Identify which cell holds the provided text, then report its [X, Y] central coordinate. 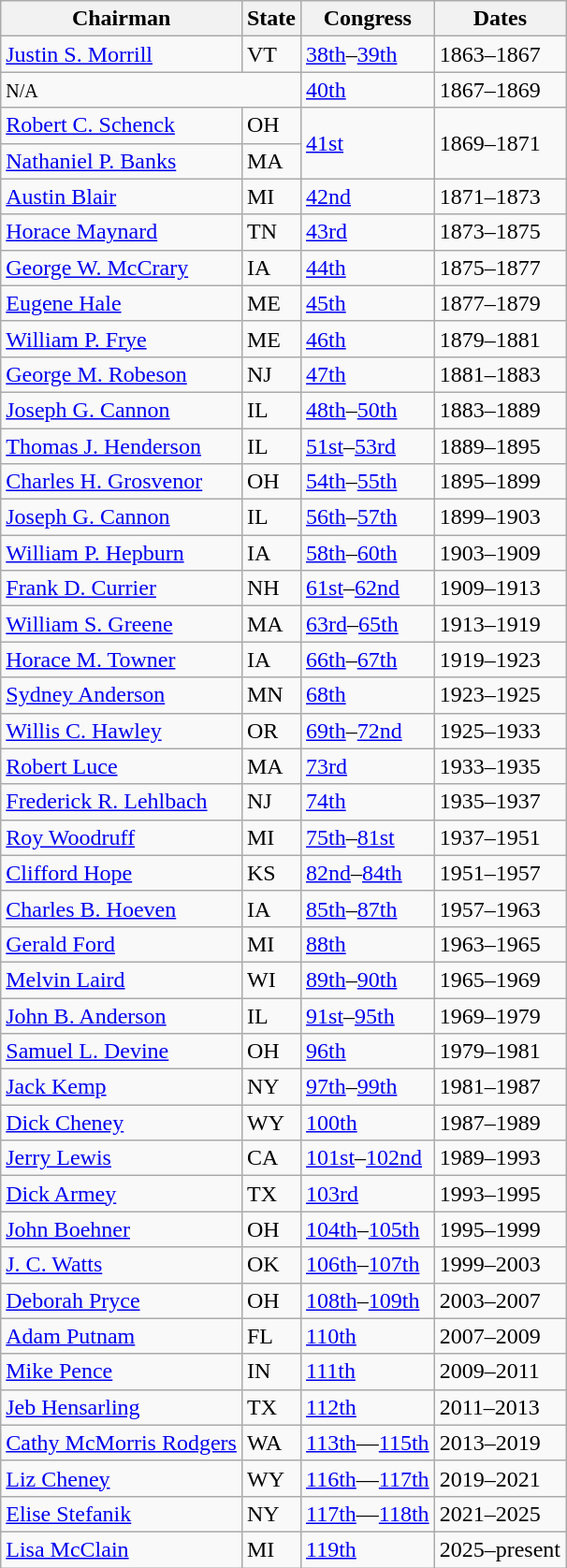
1995–1999 [500, 1229]
1883–1889 [500, 410]
100th [369, 1123]
Horace Maynard [122, 232]
1913–1919 [500, 624]
Frederick R. Lehlbach [122, 802]
112th [369, 1407]
1957–1963 [500, 908]
George M. Robeson [122, 374]
OK [271, 1265]
Charles B. Hoeven [122, 908]
82nd–84th [369, 873]
2025–present [500, 1549]
1937–1951 [500, 837]
116th—117th [369, 1478]
Robert C. Schenck [122, 125]
FL [271, 1336]
97th–99th [369, 1087]
2009–2011 [500, 1372]
William P. Hepburn [122, 553]
Robert Luce [122, 766]
Sydney Anderson [122, 695]
William S. Greene [122, 624]
48th–50th [369, 410]
Lisa McClain [122, 1549]
2003–2007 [500, 1300]
N/A [152, 90]
Congress [369, 19]
1877–1879 [500, 303]
1989–1993 [500, 1158]
1981–1987 [500, 1087]
117th—118th [369, 1514]
Dick Cheney [122, 1123]
Cathy McMorris Rodgers [122, 1443]
2007–2009 [500, 1336]
Adam Putnam [122, 1336]
1903–1909 [500, 553]
1873–1875 [500, 232]
74th [369, 802]
Dates [500, 19]
56th–57th [369, 517]
Jack Kemp [122, 1087]
Roy Woodruff [122, 837]
Chairman [122, 19]
108th–109th [369, 1300]
69th–72nd [369, 731]
Deborah Pryce [122, 1300]
106th–107th [369, 1265]
Justin S. Morrill [122, 54]
1871–1873 [500, 196]
101st–102nd [369, 1158]
1895–1899 [500, 482]
1899–1903 [500, 517]
51st–53rd [369, 446]
WI [271, 980]
1935–1937 [500, 802]
WA [271, 1443]
1923–1925 [500, 695]
Samuel L. Devine [122, 1052]
Mike Pence [122, 1372]
1965–1969 [500, 980]
1867–1869 [500, 90]
103rd [369, 1194]
2013–2019 [500, 1443]
Frank D. Currier [122, 588]
88th [369, 944]
113th—115th [369, 1443]
42nd [369, 196]
38th–39th [369, 54]
1869–1871 [500, 143]
OR [271, 731]
State [271, 19]
45th [369, 303]
Melvin Laird [122, 980]
NH [271, 588]
Nathaniel P. Banks [122, 161]
47th [369, 374]
Liz Cheney [122, 1478]
44th [369, 268]
73rd [369, 766]
75th–81st [369, 837]
1889–1895 [500, 446]
1993–1995 [500, 1194]
1987–1989 [500, 1123]
1919–1923 [500, 660]
William P. Frye [122, 339]
1979–1981 [500, 1052]
Dick Armey [122, 1194]
John B. Anderson [122, 1015]
2011–2013 [500, 1407]
111th [369, 1372]
2021–2025 [500, 1514]
1999–2003 [500, 1265]
Elise Stefanik [122, 1514]
63rd–65th [369, 624]
Thomas J. Henderson [122, 446]
1863–1867 [500, 54]
119th [369, 1549]
VT [271, 54]
1933–1935 [500, 766]
1879–1881 [500, 339]
Jerry Lewis [122, 1158]
Clifford Hope [122, 873]
Austin Blair [122, 196]
91st–95th [369, 1015]
J. C. Watts [122, 1265]
89th–90th [369, 980]
43rd [369, 232]
1925–1933 [500, 731]
96th [369, 1052]
CA [271, 1158]
John Boehner [122, 1229]
1909–1913 [500, 588]
61st–62nd [369, 588]
IN [271, 1372]
KS [271, 873]
110th [369, 1336]
104th–105th [369, 1229]
Gerald Ford [122, 944]
Charles H. Grosvenor [122, 482]
41st [369, 143]
66th–67th [369, 660]
54th–55th [369, 482]
Jeb Hensarling [122, 1407]
1875–1877 [500, 268]
68th [369, 695]
85th–87th [369, 908]
Horace M. Towner [122, 660]
58th–60th [369, 553]
Eugene Hale [122, 303]
1881–1883 [500, 374]
46th [369, 339]
1969–1979 [500, 1015]
TN [271, 232]
1963–1965 [500, 944]
1951–1957 [500, 873]
40th [369, 90]
Willis C. Hawley [122, 731]
MN [271, 695]
George W. McCrary [122, 268]
2019–2021 [500, 1478]
